Capture the cell that displays the provided text and extract its (x, y) central coordinate. 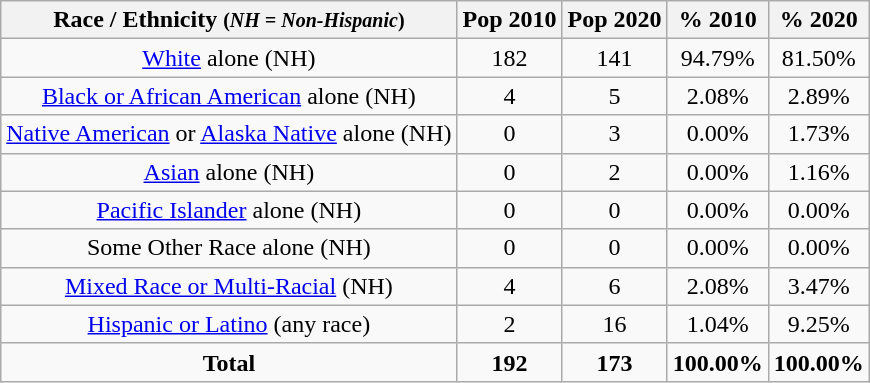
Mixed Race or Multi-Racial (NH) (229, 286)
Pop 2010 (510, 20)
Native American or Alaska Native alone (NH) (229, 134)
Some Other Race alone (NH) (229, 248)
Pacific Islander alone (NH) (229, 210)
% 2010 (718, 20)
94.79% (718, 58)
182 (510, 58)
1.04% (718, 324)
Asian alone (NH) (229, 172)
Total (229, 362)
1.16% (818, 172)
Race / Ethnicity (NH = Non-Hispanic) (229, 20)
173 (614, 362)
2.89% (818, 96)
Hispanic or Latino (any race) (229, 324)
6 (614, 286)
3 (614, 134)
% 2020 (818, 20)
Black or African American alone (NH) (229, 96)
White alone (NH) (229, 58)
9.25% (818, 324)
5 (614, 96)
141 (614, 58)
81.50% (818, 58)
1.73% (818, 134)
Pop 2020 (614, 20)
16 (614, 324)
3.47% (818, 286)
192 (510, 362)
